Determine the (x, y) coordinate at the center of the cell enclosing the given text.  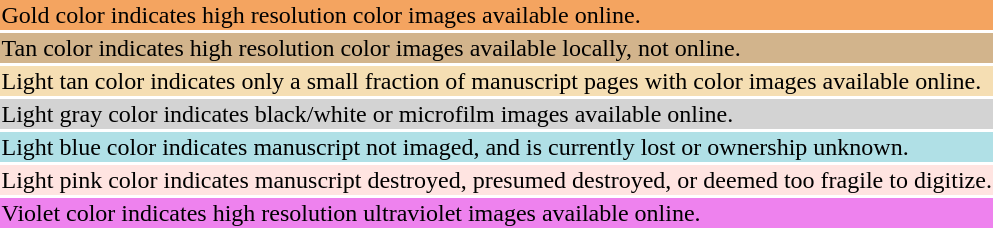
Light pink color indicates manuscript destroyed, presumed destroyed, or deemed too fragile to digitize. (496, 180)
Light blue color indicates manuscript not imaged, and is currently lost or ownership unknown. (496, 147)
Tan color indicates high resolution color images available locally, not online. (496, 48)
Gold color indicates high resolution color images available online. (496, 15)
Violet color indicates high resolution ultraviolet images available online. (496, 213)
Light gray color indicates black/white or microfilm images available online. (496, 114)
Light tan color indicates only a small fraction of manuscript pages with color images available online. (496, 81)
